For the text-containing cell, return its midpoint in (X, Y) coordinate format. 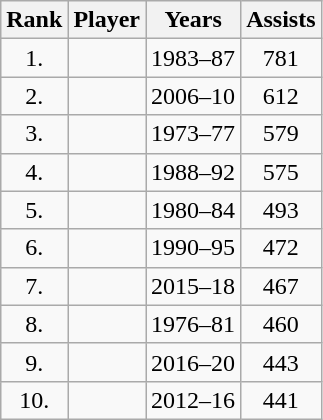
2006–10 (194, 96)
1. (34, 58)
575 (281, 172)
1983–87 (194, 58)
Assists (281, 20)
Player (107, 20)
5. (34, 210)
1976–81 (194, 324)
1988–92 (194, 172)
10. (34, 400)
3. (34, 134)
8. (34, 324)
579 (281, 134)
460 (281, 324)
781 (281, 58)
467 (281, 286)
4. (34, 172)
472 (281, 248)
7. (34, 286)
441 (281, 400)
Rank (34, 20)
2. (34, 96)
2012–16 (194, 400)
9. (34, 362)
493 (281, 210)
1973–77 (194, 134)
612 (281, 96)
2016–20 (194, 362)
1990–95 (194, 248)
6. (34, 248)
443 (281, 362)
1980–84 (194, 210)
2015–18 (194, 286)
Years (194, 20)
